Return the (x, y) coordinate for the center point of the cell that contains the specified text.  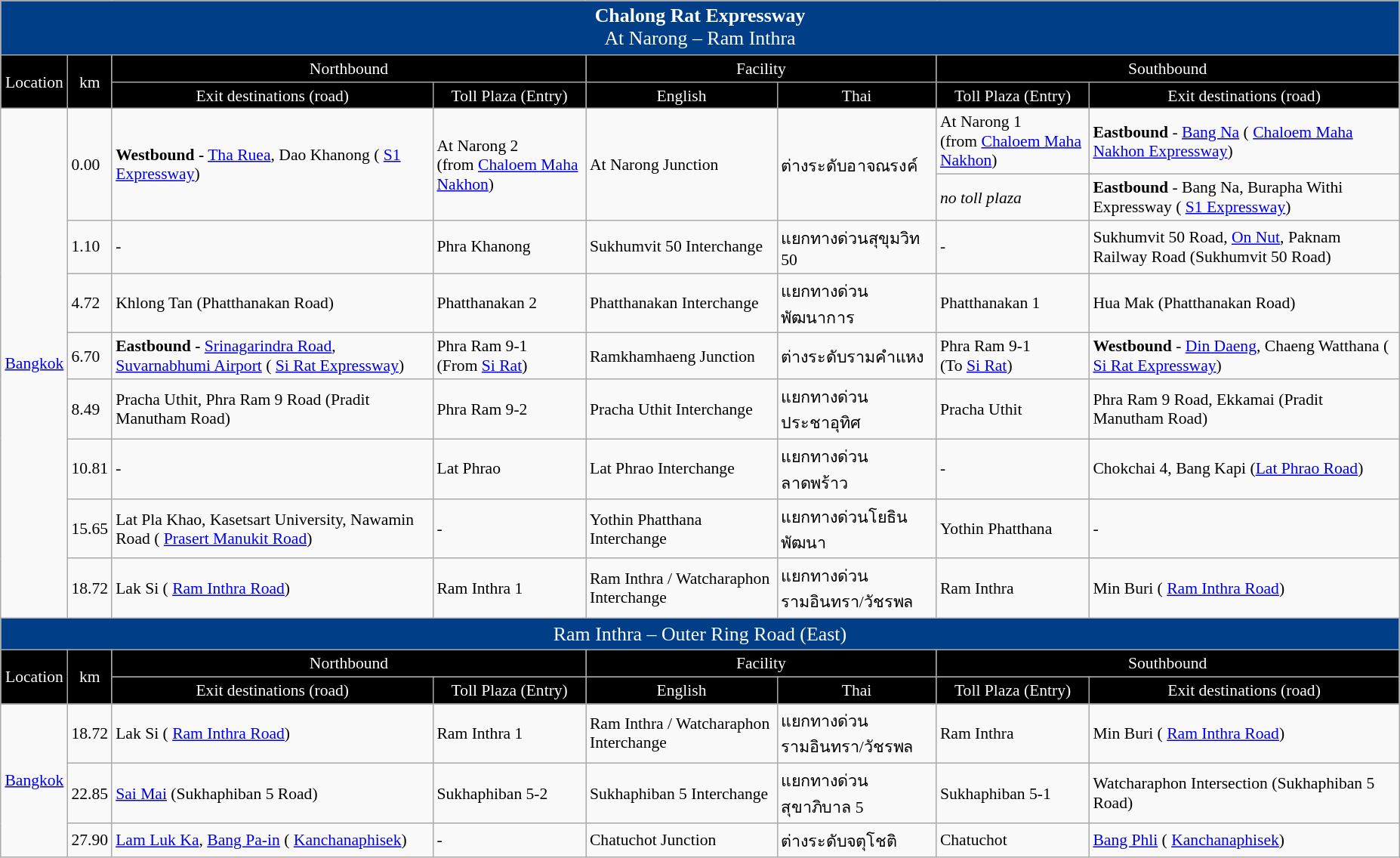
Phatthanakan 2 (509, 304)
Sukhaphiban 5-2 (509, 793)
At Narong Junction (681, 165)
Lat Phrao Interchange (681, 470)
0.00 (89, 165)
Phatthanakan Interchange (681, 304)
Lat Pla Khao, Kasetsart University, Nawamin Road ( Prasert Manukit Road) (272, 529)
ต่างระดับจตุโชติ (856, 840)
Sukhaphiban 5-1 (1013, 793)
Eastbound - Srinagarindra Road, Suvarnabhumi Airport ( Si Rat Expressway) (272, 356)
Sukhumvit 50 Interchange (681, 247)
8.49 (89, 409)
Lat Phrao (509, 470)
1.10 (89, 247)
27.90 (89, 840)
At Narong 2(from Chaloem Maha Nakhon) (509, 165)
Yothin Phatthana Interchange (681, 529)
Phra Ram 9-2 (509, 409)
Phra Khanong (509, 247)
Bang Phli ( Kanchanaphisek) (1244, 840)
Pracha Uthit (1013, 409)
Ram Inthra – Outer Ring Road (East) (699, 634)
Pracha Uthit Interchange (681, 409)
Chokchai 4, Bang Kapi (Lat Phrao Road) (1244, 470)
Phatthanakan 1 (1013, 304)
ต่างระดับรามคำแหง (856, 356)
6.70 (89, 356)
Eastbound - Bang Na ( Chaloem Maha Nakhon Expressway) (1244, 142)
Lam Luk Ka, Bang Pa-in ( Kanchanaphisek) (272, 840)
15.65 (89, 529)
ต่างระดับอาจณรงค์ (856, 165)
แยกทางด่วนประชาอุทิศ (856, 409)
Chalong Rat ExpresswayAt Narong – Ram Inthra (699, 28)
Watcharaphon Intersection (Sukhaphiban 5 Road) (1244, 793)
Ramkhamhaeng Junction (681, 356)
no toll plaza (1013, 198)
แยกทางด่วนสุขุมวิท 50 (856, 247)
Phra Ram 9-1(To Si Rat) (1013, 356)
Sai Mai (Sukhaphiban 5 Road) (272, 793)
4.72 (89, 304)
Eastbound - Bang Na, Burapha Withi Expressway ( S1 Expressway) (1244, 198)
Westbound - Tha Ruea, Dao Khanong ( S1 Expressway) (272, 165)
Hua Mak (Phatthanakan Road) (1244, 304)
Khlong Tan (Phatthanakan Road) (272, 304)
At Narong 1(from Chaloem Maha Nakhon) (1013, 142)
Phra Ram 9-1(From Si Rat) (509, 356)
แยกทางด่วนสุขาภิบาล 5 (856, 793)
แยกทางด่วนโยธินพัฒนา (856, 529)
10.81 (89, 470)
Westbound - Din Daeng, Chaeng Watthana ( Si Rat Expressway) (1244, 356)
แยกทางด่วนพัฒนาการ (856, 304)
Sukhumvit 50 Road, On Nut, Paknam Railway Road (Sukhumvit 50 Road) (1244, 247)
Sukhaphiban 5 Interchange (681, 793)
แยกทางด่วนลาดพร้าว (856, 470)
Yothin Phatthana (1013, 529)
Chatuchot (1013, 840)
Pracha Uthit, Phra Ram 9 Road (Pradit Manutham Road) (272, 409)
Chatuchot Junction (681, 840)
Phra Ram 9 Road, Ekkamai (Pradit Manutham Road) (1244, 409)
22.85 (89, 793)
